Return the (X, Y) coordinate for the center point of the cell that contains the specified text.  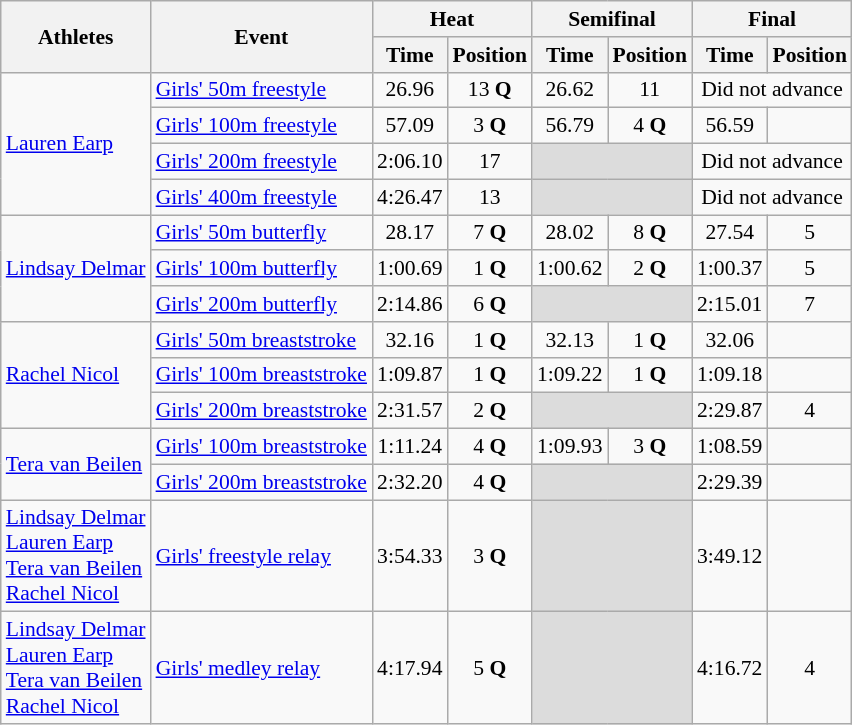
Girls' 50m butterfly (262, 233)
5 Q (490, 668)
Girls' 100m butterfly (262, 269)
Final (772, 19)
1:08.59 (730, 447)
56.59 (730, 126)
Lindsay Delmar (76, 268)
Event (262, 36)
32.06 (730, 340)
Girls' medley relay (262, 668)
2:06.10 (410, 162)
1:11.24 (410, 447)
Semifinal (612, 19)
13 Q (490, 90)
11 (650, 90)
1:00.62 (570, 269)
Girls' 400m freestyle (262, 197)
2:15.01 (730, 304)
Heat (452, 19)
17 (490, 162)
2:31.57 (410, 411)
1:09.18 (730, 375)
4:16.72 (730, 668)
27.54 (730, 233)
4:26.47 (410, 197)
13 (490, 197)
7 (809, 304)
7 Q (490, 233)
Rachel Nicol (76, 376)
3:49.12 (730, 556)
26.62 (570, 90)
Girls' 200m butterfly (262, 304)
1:00.69 (410, 269)
2:14.86 (410, 304)
Girls' 50m freestyle (262, 90)
28.17 (410, 233)
2:29.39 (730, 482)
Girls' freestyle relay (262, 556)
26.96 (410, 90)
Athletes (76, 36)
1:09.87 (410, 375)
Girls' 100m freestyle (262, 126)
1:09.93 (570, 447)
56.79 (570, 126)
32.13 (570, 340)
32.16 (410, 340)
Lauren Earp (76, 143)
1:00.37 (730, 269)
28.02 (570, 233)
57.09 (410, 126)
1:09.22 (570, 375)
2:32.20 (410, 482)
3:54.33 (410, 556)
Girls' 200m freestyle (262, 162)
8 Q (650, 233)
Tera van Beilen (76, 464)
2:29.87 (730, 411)
Girls' 50m breaststroke (262, 340)
6 Q (490, 304)
4:17.94 (410, 668)
